From the cell containing the given text, extract its center point as [X, Y] coordinate. 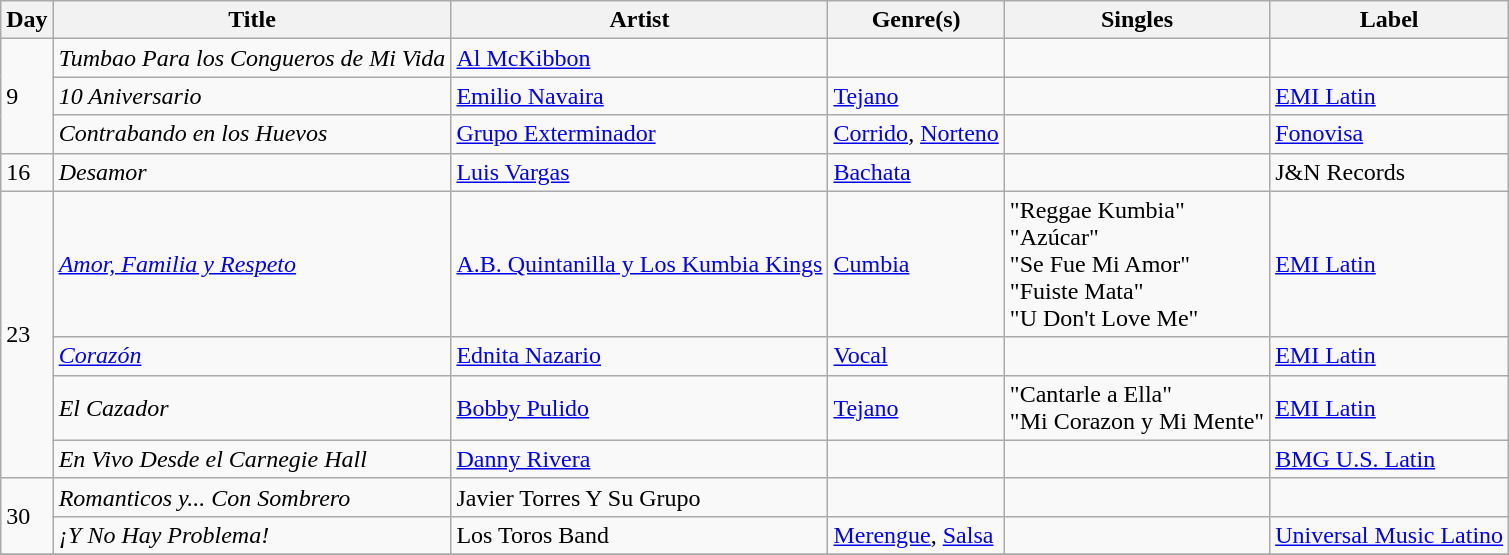
Contrabando en los Huevos [252, 134]
Title [252, 20]
Romanticos y... Con Sombrero [252, 497]
23 [27, 334]
Fonovisa [1390, 134]
BMG U.S. Latin [1390, 459]
Artist [640, 20]
A.B. Quintanilla y Los Kumbia Kings [640, 264]
Vocal [916, 356]
Bobby Pulido [640, 408]
"Cantarle a Ella""Mi Corazon y Mi Mente" [1136, 408]
Ednita Nazario [640, 356]
En Vivo Desde el Carnegie Hall [252, 459]
Label [1390, 20]
Javier Torres Y Su Grupo [640, 497]
9 [27, 96]
¡Y No Hay Problema! [252, 535]
Desamor [252, 172]
Corazón [252, 356]
Al McKibbon [640, 58]
Day [27, 20]
Bachata [916, 172]
J&N Records [1390, 172]
El Cazador [252, 408]
16 [27, 172]
Universal Music Latino [1390, 535]
Amor, Familia y Respeto [252, 264]
Danny Rivera [640, 459]
Grupo Exterminador [640, 134]
Merengue, Salsa [916, 535]
30 [27, 516]
Corrido, Norteno [916, 134]
Genre(s) [916, 20]
"Reggae Kumbia""Azúcar""Se Fue Mi Amor""Fuiste Mata""U Don't Love Me" [1136, 264]
10 Aniversario [252, 96]
Los Toros Band [640, 535]
Emilio Navaira [640, 96]
Luis Vargas [640, 172]
Tumbao Para los Congueros de Mi Vida [252, 58]
Singles [1136, 20]
Cumbia [916, 264]
